Find where the given text appears and provide that cell's center as (x, y) coordinate. 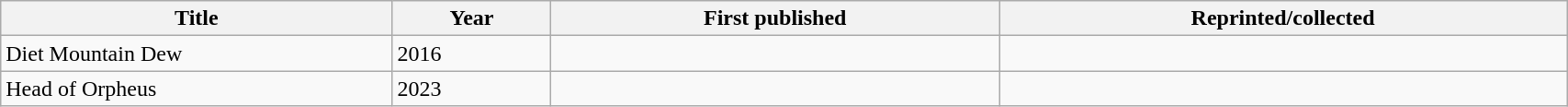
Diet Mountain Dew (197, 53)
Reprinted/collected (1283, 18)
2023 (472, 89)
Head of Orpheus (197, 89)
2016 (472, 53)
Title (197, 18)
First published (775, 18)
Year (472, 18)
